Locate the cell with the specified text and output its [x, y] center coordinate. 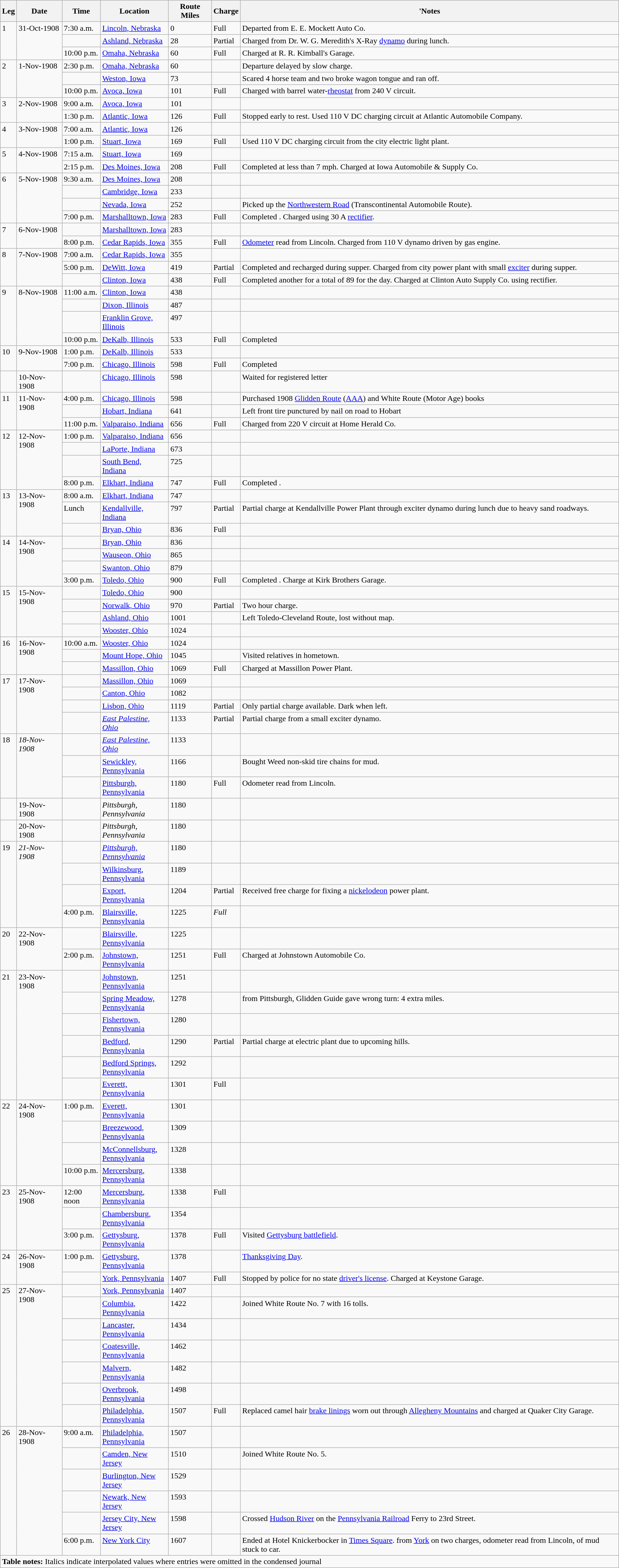
Replaced camel hair brake linings worn out through Allegheny Mountains and charged at Quaker City Garage. [430, 1415]
23 [9, 1218]
Bedford Springs, Pennsylvania [135, 1067]
4-Nov-1908 [39, 160]
Time [81, 11]
Franklin Grove, Illinois [135, 322]
18 [9, 766]
Completed another for a total of 89 for the day. Charged at Clinton Auto Supply Co. using rectifier. [430, 280]
26 [9, 1491]
11 [9, 411]
Charged at R. R. Kimball's Garage. [430, 53]
New York City [135, 1544]
26-Nov-1908 [39, 1268]
Breezewood, Pennsylvania [135, 1132]
797 [190, 513]
673 [190, 449]
11-Nov-1908 [39, 411]
Completed and recharged during supper. Charged from city power plant with small exciter during supper. [430, 267]
15 [9, 611]
Canton, Ohio [135, 693]
725 [190, 466]
Burlington, New Jersey [135, 1480]
Hobart, Indiana [135, 411]
6:00 p.m. [81, 1544]
17-Nov-1908 [39, 704]
Completed . Charged using 30 A rectifier. [430, 217]
Visited relatives in hometown. [430, 656]
Ended at Hotel Knickerbocker in Times Square. from York on two charges, odometer read from Lincoln, of mud stuck to car. [430, 1544]
Stopped early to rest. Used 110 V DC charging circuit at Atlantic Automobile Company. [430, 116]
Fishertown, Pennsylvania [135, 1024]
1529 [190, 1480]
Ashland, Nebraska [135, 41]
Partial charge at electric plant due to upcoming hills. [430, 1046]
Sewickley, Pennsylvania [135, 766]
12-Nov-1908 [39, 460]
1-Nov-1908 [39, 78]
11:00 a.m. [81, 292]
14 [9, 561]
419 [190, 267]
1278 [190, 1003]
25 [9, 1355]
from Pittsburgh, Glidden Guide gave wrong turn: 4 extra miles. [430, 1003]
18-Nov-1908 [39, 766]
Camden, New Jersey [135, 1458]
Malvern, Pennsylvania [135, 1372]
0 [190, 28]
3 [9, 110]
Picked up the Northwestern Road (Transcontinental Automobile Route). [430, 204]
1510 [190, 1458]
23-Nov-1908 [39, 1035]
Lisbon, Ohio [135, 706]
Dixon, Illinois [135, 305]
Charge [226, 11]
1434 [190, 1329]
6 [9, 198]
Only partial charge available. Dark when left. [430, 706]
Leg [9, 11]
Spring Meadow, Pennsylvania [135, 1003]
27-Nov-1908 [39, 1355]
879 [190, 567]
2-Nov-1908 [39, 110]
14-Nov-1908 [39, 561]
1309 [190, 1132]
7 [9, 236]
13-Nov-1908 [39, 513]
2 [9, 78]
487 [190, 305]
Lunch [81, 513]
12 [9, 460]
1354 [190, 1218]
9-Nov-1908 [39, 358]
24-Nov-1908 [39, 1143]
25-Nov-1908 [39, 1218]
7:30 a.m. [81, 28]
1593 [190, 1501]
Two hour charge. [430, 605]
Weston, Iowa [135, 78]
Left Toledo-Cleveland Route, lost without map. [430, 618]
Used 110 V DC charging circuit from the city electric light plant. [430, 141]
1 [9, 41]
73 [190, 78]
8 [9, 267]
Joined White Route No. 5. [430, 1458]
Charged at Johnstown Automobile Co. [430, 960]
9 [9, 316]
Newark, New Jersey [135, 1501]
Departed from E. E. Mockett Auto Co. [430, 28]
DeWitt, Iowa [135, 267]
8:00 a.m. [81, 496]
2:30 p.m. [81, 66]
Scared 4 horse team and two broke wagon tongue and ran off. [430, 78]
1119 [190, 706]
1462 [190, 1351]
4 [9, 135]
1482 [190, 1372]
1422 [190, 1308]
Charged from Dr. W. G. Meredith's X-Ray dynamo during lunch. [430, 41]
Ashland, Ohio [135, 618]
1045 [190, 656]
Kendallville, Indiana [135, 513]
21 [9, 1035]
9:30 a.m. [81, 179]
Completed . [430, 483]
497 [190, 322]
Waited for registered letter [430, 381]
1204 [190, 895]
Table notes: Italics indicate interpolated values where entries were omitted in the condensed journal [309, 1562]
Mount Hope, Ohio [135, 656]
Completed . Charge at Kirk Brothers Garage. [430, 580]
13 [9, 513]
19 [9, 884]
10-Nov-1908 [39, 381]
1166 [190, 766]
Cambridge, Iowa [135, 192]
16 [9, 656]
Overbrook, Pennsylvania [135, 1394]
Chambersburg, Pennsylvania [135, 1218]
McConnellsburg, Pennsylvania [135, 1153]
20 [9, 949]
Partial charge at Kendallville Power Plant through exciter dynamo during lunch due to heavy sand roadways. [430, 513]
Joined White Route No. 7 with 16 tolls. [430, 1308]
Left front tire punctured by nail on road to Hobart [430, 411]
Bedford, Pennsylvania [135, 1046]
1:30 p.m. [81, 116]
20-Nov-1908 [39, 830]
28-Nov-1908 [39, 1491]
Swanton, Ohio [135, 567]
12:00 noon [81, 1196]
865 [190, 555]
2:15 p.m. [81, 166]
1001 [190, 618]
Columbia, Pennsylvania [135, 1308]
Lincoln, Nebraska [135, 28]
Bought Weed non-skid tire chains for mud. [430, 766]
Wauseon, Ohio [135, 555]
Route Miles [190, 11]
1292 [190, 1067]
16-Nov-1908 [39, 656]
641 [190, 411]
8-Nov-1908 [39, 316]
1498 [190, 1394]
Odometer read from Lincoln. [430, 787]
1280 [190, 1024]
24 [9, 1268]
Coatesville, Pennsylvania [135, 1351]
Date [39, 11]
1082 [190, 693]
1328 [190, 1153]
Charged from 220 V circuit at Home Herald Co. [430, 424]
Nevada, Iowa [135, 204]
1290 [190, 1046]
'Notes [430, 11]
1189 [190, 873]
28 [190, 41]
Thanksgiving Day. [430, 1261]
22-Nov-1908 [39, 949]
2:00 p.m. [81, 960]
Wilkinsburg, Pennsylvania [135, 873]
Location [135, 11]
Completed at less than 7 mph. Charged at Iowa Automobile & Supply Co. [430, 166]
7-Nov-1908 [39, 267]
Crossed Hudson River on the Pennsylvania Railroad Ferry to 23rd Street. [430, 1523]
10 [9, 358]
10:00 a.m. [81, 643]
17 [9, 704]
5-Nov-1908 [39, 198]
7:15 a.m. [81, 154]
3-Nov-1908 [39, 135]
31-Oct-1908 [39, 41]
11:00 p.m. [81, 424]
Partial charge from a small exciter dynamo. [430, 723]
Lancaster, Pennsylvania [135, 1329]
22 [9, 1143]
Received free charge for fixing a nickelodeon power plant. [430, 895]
Visited Gettysburg battlefield. [430, 1240]
21-Nov-1908 [39, 884]
Departure delayed by slow charge. [430, 66]
252 [190, 204]
19-Nov-1908 [39, 809]
Charged at Massillon Power Plant. [430, 668]
Purchased 1908 Glidden Route (AAA) and White Route (Motor Age) books [430, 399]
Norwalk, Ohio [135, 605]
6-Nov-1908 [39, 236]
Odometer read from Lincoln. Charged from 110 V dynamo driven by gas engine. [430, 242]
15-Nov-1908 [39, 611]
Charged with barrel water-rheostat from 240 V circuit. [430, 91]
South Bend, Indiana [135, 466]
Stopped by police for no state driver's license. Charged at Keystone Garage. [430, 1278]
1607 [190, 1544]
Jersey City, New Jersey [135, 1523]
233 [190, 192]
5:00 p.m. [81, 267]
970 [190, 605]
LaPorte, Indiana [135, 449]
1598 [190, 1523]
5 [9, 160]
Export, Pennsylvania [135, 895]
